From the cell containing the given text, extract its center point as (X, Y) coordinate. 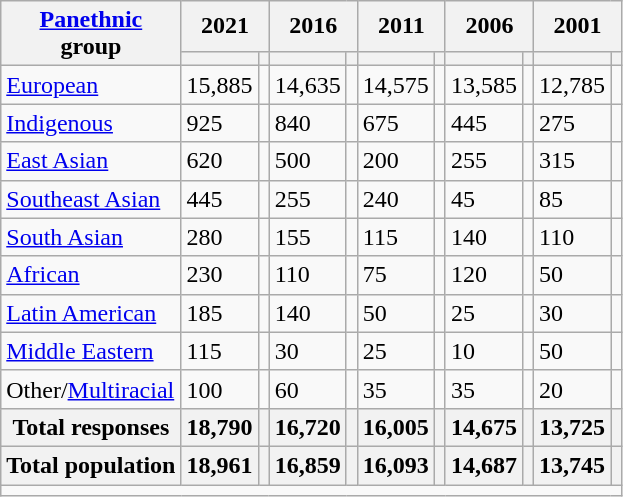
2021 (225, 26)
18,790 (220, 427)
2001 (578, 26)
100 (220, 389)
315 (572, 161)
13,725 (572, 427)
Latin American (91, 313)
13,745 (572, 465)
16,093 (396, 465)
Middle Eastern (91, 351)
155 (308, 237)
2016 (313, 26)
Other/Multiracial (91, 389)
14,635 (308, 85)
16,720 (308, 427)
620 (220, 161)
Total responses (91, 427)
18,961 (220, 465)
75 (396, 275)
14,687 (484, 465)
840 (308, 123)
15,885 (220, 85)
20 (572, 389)
12,785 (572, 85)
500 (308, 161)
14,675 (484, 427)
14,575 (396, 85)
60 (308, 389)
South Asian (91, 237)
East Asian (91, 161)
2006 (489, 26)
230 (220, 275)
African (91, 275)
2011 (401, 26)
85 (572, 199)
Panethnicgroup (91, 34)
13,585 (484, 85)
280 (220, 237)
10 (484, 351)
Total population (91, 465)
Indigenous (91, 123)
185 (220, 313)
120 (484, 275)
16,859 (308, 465)
16,005 (396, 427)
Southeast Asian (91, 199)
European (91, 85)
275 (572, 123)
200 (396, 161)
925 (220, 123)
45 (484, 199)
240 (396, 199)
675 (396, 123)
